From the cell containing the given text, extract its center point as [x, y] coordinate. 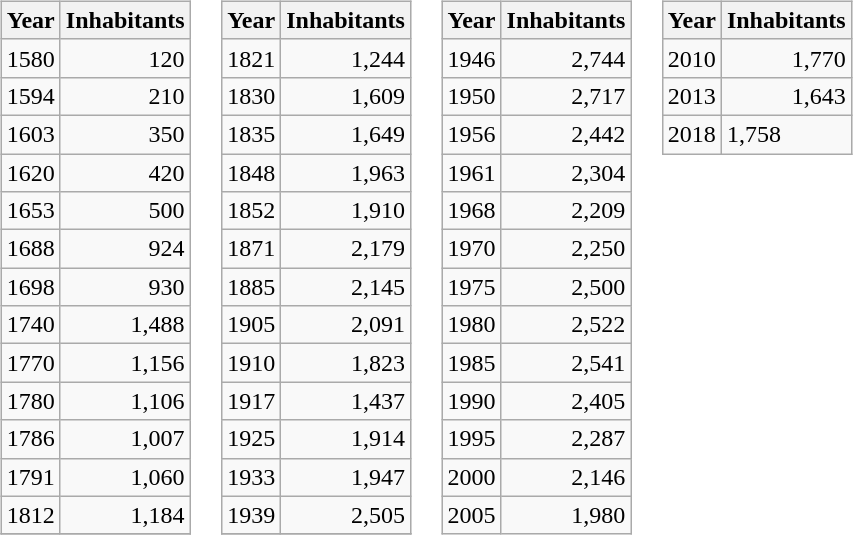
2,250 [566, 249]
1,244 [346, 58]
1985 [472, 363]
420 [125, 173]
1594 [30, 96]
2013 [692, 96]
1,643 [786, 96]
1,980 [566, 515]
930 [125, 287]
1885 [252, 287]
1925 [252, 439]
1740 [30, 325]
1770 [30, 363]
2,287 [566, 439]
2,146 [566, 477]
1950 [472, 96]
2,505 [346, 515]
1,007 [125, 439]
2000 [472, 477]
1848 [252, 173]
1970 [472, 249]
1980 [472, 325]
924 [125, 249]
2,405 [566, 401]
1871 [252, 249]
1,770 [786, 58]
1,184 [125, 515]
2018 [692, 134]
2,091 [346, 325]
1835 [252, 134]
1,947 [346, 477]
1,758 [786, 134]
1968 [472, 211]
1,488 [125, 325]
2,209 [566, 211]
1620 [30, 173]
2,717 [566, 96]
2005 [472, 515]
1917 [252, 401]
1910 [252, 363]
2,442 [566, 134]
2,522 [566, 325]
1,060 [125, 477]
1786 [30, 439]
1956 [472, 134]
1812 [30, 515]
1939 [252, 515]
1688 [30, 249]
350 [125, 134]
1,156 [125, 363]
210 [125, 96]
1,649 [346, 134]
1852 [252, 211]
1933 [252, 477]
1990 [472, 401]
1830 [252, 96]
1946 [472, 58]
1791 [30, 477]
1,609 [346, 96]
1,437 [346, 401]
1603 [30, 134]
2,304 [566, 173]
1,963 [346, 173]
120 [125, 58]
2,541 [566, 363]
2,500 [566, 287]
1653 [30, 211]
1995 [472, 439]
1975 [472, 287]
2,179 [346, 249]
1,914 [346, 439]
1780 [30, 401]
1580 [30, 58]
1698 [30, 287]
2,744 [566, 58]
1905 [252, 325]
1,823 [346, 363]
2010 [692, 58]
1821 [252, 58]
1,106 [125, 401]
500 [125, 211]
1,910 [346, 211]
2,145 [346, 287]
1961 [472, 173]
